Detect which cell encompasses the target text, then output its (x, y) center coordinate. 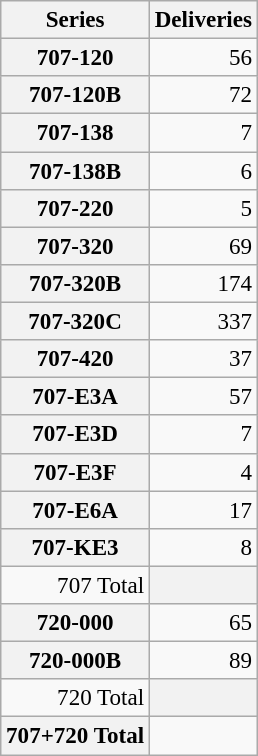
8 (203, 548)
337 (203, 322)
17 (203, 510)
72 (203, 95)
Deliveries (203, 20)
707-138 (76, 133)
57 (203, 397)
69 (203, 246)
707-120 (76, 58)
4 (203, 472)
707-E3A (76, 397)
707-120B (76, 95)
37 (203, 359)
89 (203, 661)
720 Total (76, 698)
707-E3D (76, 435)
707-420 (76, 359)
707-320C (76, 322)
65 (203, 623)
707-320B (76, 284)
5 (203, 209)
720-000 (76, 623)
707-220 (76, 209)
720-000B (76, 661)
6 (203, 171)
56 (203, 58)
174 (203, 284)
707-320 (76, 246)
707-KE3 (76, 548)
707-E6A (76, 510)
707 Total (76, 585)
707+720 Total (76, 736)
707-138B (76, 171)
707-E3F (76, 472)
Series (76, 20)
